Capture the cell that displays the provided text and extract its (x, y) central coordinate. 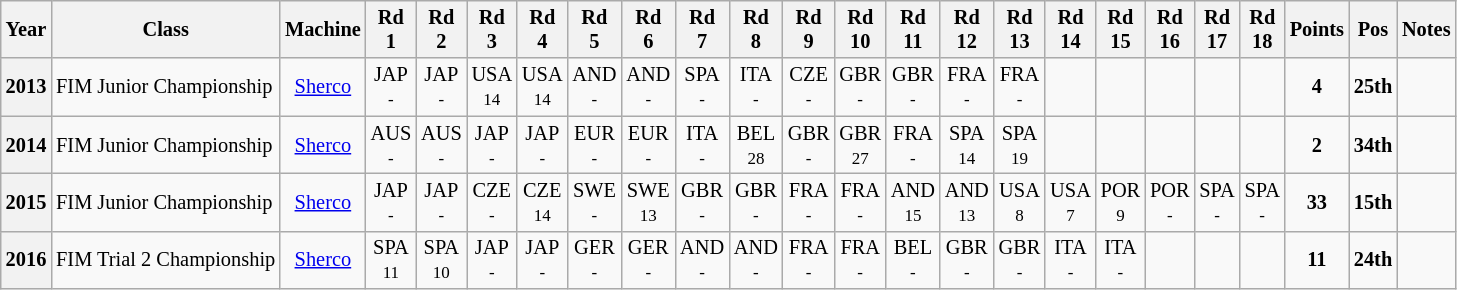
Points (1317, 29)
Rd7 (702, 29)
POR9 (1120, 202)
2015 (26, 202)
Rd18 (1262, 29)
AND15 (913, 202)
Rd1 (391, 29)
Rd15 (1120, 29)
SWE13 (648, 202)
SPA14 (967, 145)
Rd6 (648, 29)
POR- (1170, 202)
SPA11 (391, 260)
Notes (1426, 29)
Rd8 (756, 29)
Machine (323, 29)
2014 (26, 145)
Year (26, 29)
34th (1373, 145)
BEL28 (756, 145)
Rd4 (542, 29)
2016 (26, 260)
11 (1317, 260)
Rd2 (441, 29)
2 (1317, 145)
Rd17 (1216, 29)
33 (1317, 202)
Rd10 (860, 29)
4 (1317, 87)
SPA10 (441, 260)
Rd3 (492, 29)
Class (166, 29)
AND13 (967, 202)
Rd11 (913, 29)
Rd5 (594, 29)
Rd9 (809, 29)
CZE14 (542, 202)
USA7 (1070, 202)
USA8 (1020, 202)
Rd13 (1020, 29)
2013 (26, 87)
Rd12 (967, 29)
SWE- (594, 202)
24th (1373, 260)
FIM Trial 2 Championship (166, 260)
SPA19 (1020, 145)
GBR27 (860, 145)
Pos (1373, 29)
15th (1373, 202)
Rd14 (1070, 29)
BEL- (913, 260)
25th (1373, 87)
Rd16 (1170, 29)
